Detect which cell encompasses the target text, then output its [x, y] center coordinate. 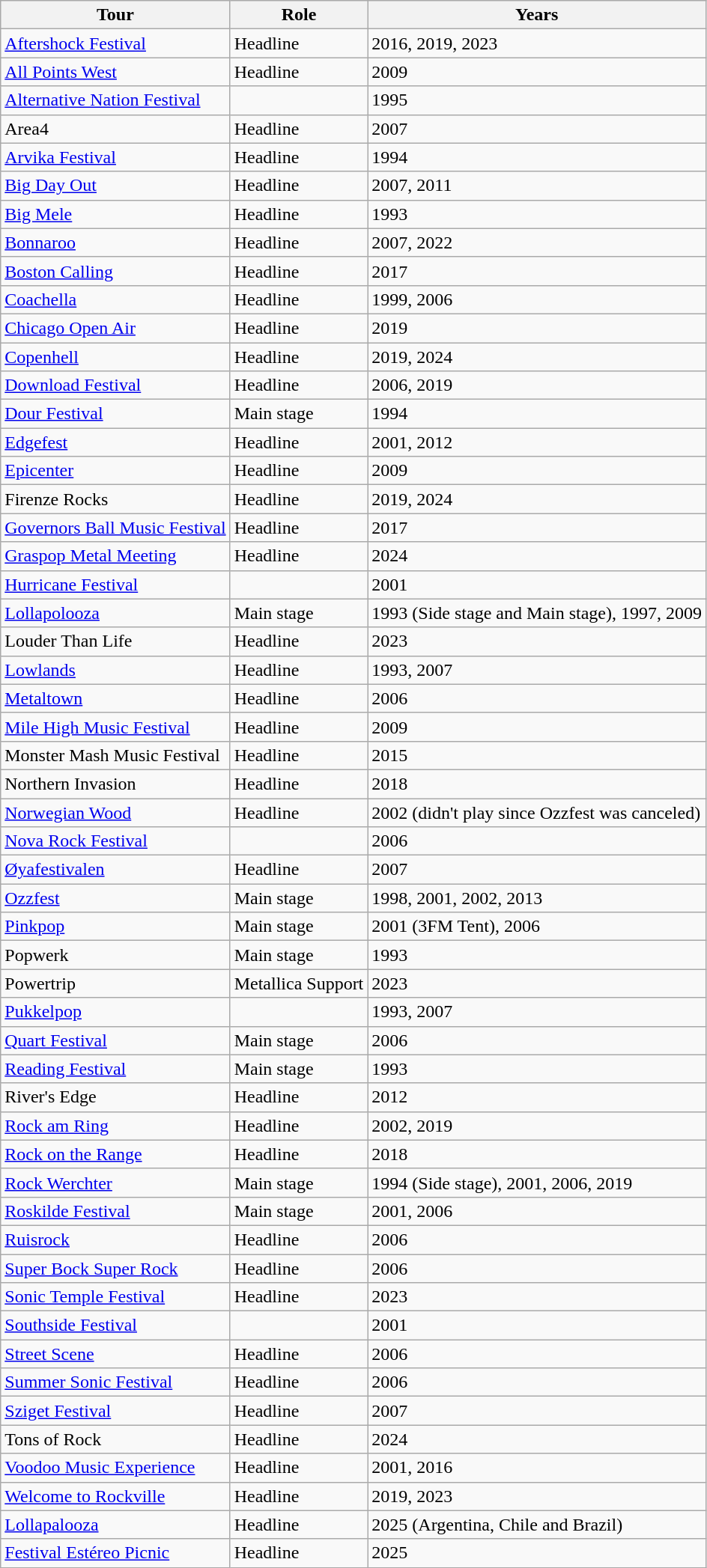
Super Bock Super Rock [115, 1269]
2016, 2019, 2023 [537, 43]
Rock am Ring [115, 1126]
Quart Festival [115, 1040]
Sziget Festival [115, 1411]
Pinkpop [115, 927]
2001, 2012 [537, 442]
Chicago Open Air [115, 328]
Role [299, 15]
2001, 2016 [537, 1468]
2001, 2006 [537, 1211]
River's Edge [115, 1097]
2025 [537, 1553]
Edgefest [115, 442]
2012 [537, 1097]
Area4 [115, 129]
Mile High Music Festival [115, 727]
Graspop Metal Meeting [115, 556]
Tons of Rock [115, 1439]
Coachella [115, 299]
Years [537, 15]
Ozzfest [115, 898]
Ruisrock [115, 1239]
Metaltown [115, 698]
Øyafestivalen [115, 870]
Aftershock Festival [115, 43]
Bonnaroo [115, 242]
Copenhell [115, 357]
Norwegian Wood [115, 812]
Dour Festival [115, 414]
Reading Festival [115, 1069]
Welcome to Rockville [115, 1496]
Sonic Temple Festival [115, 1297]
Alternative Nation Festival [115, 100]
Powertrip [115, 983]
Metallica Support [299, 983]
2007, 2022 [537, 242]
Lollapalooza [115, 1525]
Southside Festival [115, 1326]
1998, 2001, 2002, 2013 [537, 898]
2019 [537, 328]
2019, 2023 [537, 1496]
Festival Estéreo Picnic [115, 1553]
Governors Ball Music Festival [115, 528]
2007, 2011 [537, 186]
Big Mele [115, 214]
Voodoo Music Experience [115, 1468]
Arvika Festival [115, 157]
2001 (3FM Tent), 2006 [537, 927]
Epicenter [115, 471]
Northern Invasion [115, 784]
All Points West [115, 72]
Big Day Out [115, 186]
2002, 2019 [537, 1126]
Lowlands [115, 670]
Hurricane Festival [115, 585]
Pukkelpop [115, 1012]
Tour [115, 15]
Louder Than Life [115, 641]
Popwerk [115, 955]
Boston Calling [115, 271]
Firenze Rocks [115, 499]
1993 (Side stage and Main stage), 1997, 2009 [537, 613]
1995 [537, 100]
Summer Sonic Festival [115, 1382]
Monster Mash Music Festival [115, 755]
Rock on the Range [115, 1154]
2006, 2019 [537, 385]
2002 (didn't play since Ozzfest was canceled) [537, 812]
Download Festival [115, 385]
2015 [537, 755]
2025 (Argentina, Chile and Brazil) [537, 1525]
1999, 2006 [537, 299]
Street Scene [115, 1354]
Nova Rock Festival [115, 841]
1994 (Side stage), 2001, 2006, 2019 [537, 1183]
Rock Werchter [115, 1183]
Lollapolooza [115, 613]
Roskilde Festival [115, 1211]
